Return (x, y) of the center of cell containing provided text 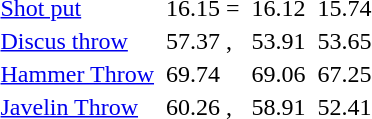
69.06 (278, 74)
69.74 (204, 74)
53.91 (278, 41)
57.37 , (204, 41)
